Return (X, Y) of the center of cell containing provided text 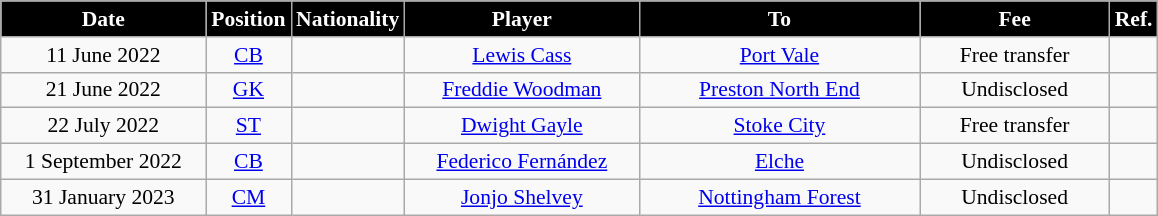
Lewis Cass (522, 55)
Preston North End (779, 90)
Ref. (1134, 19)
11 June 2022 (104, 55)
Nottingham Forest (779, 197)
Player (522, 19)
Stoke City (779, 126)
Fee (1015, 19)
21 June 2022 (104, 90)
Nationality (348, 19)
Freddie Woodman (522, 90)
Jonjo Shelvey (522, 197)
Dwight Gayle (522, 126)
22 July 2022 (104, 126)
GK (248, 90)
To (779, 19)
Elche (779, 162)
Date (104, 19)
CM (248, 197)
ST (248, 126)
Federico Fernández (522, 162)
31 January 2023 (104, 197)
1 September 2022 (104, 162)
Position (248, 19)
Port Vale (779, 55)
